From the cell containing the given text, extract its center point as [x, y] coordinate. 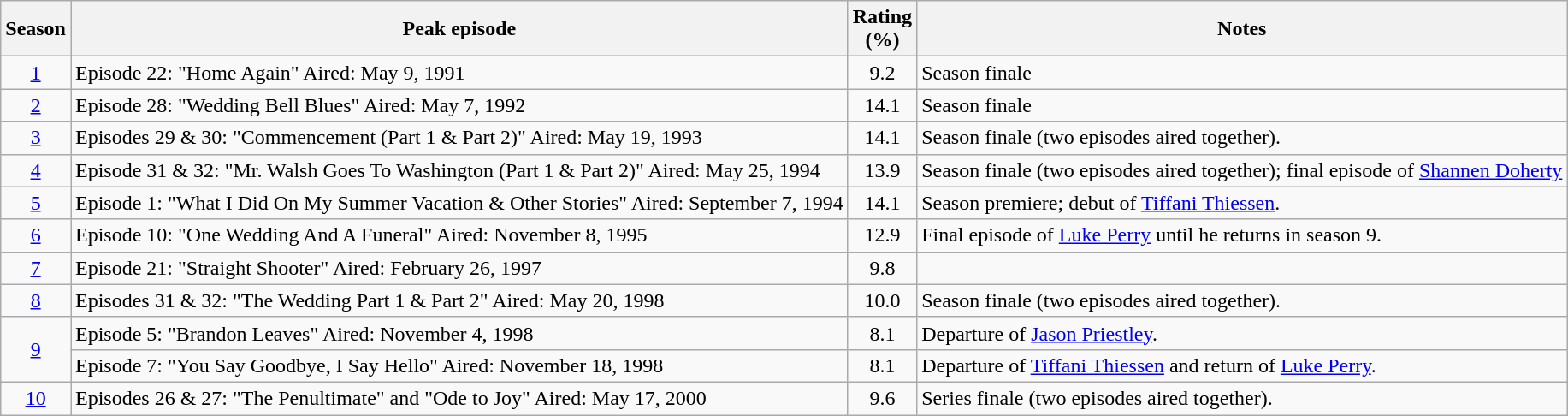
Season finale (two episodes aired together); final episode of Shannen Doherty [1242, 170]
13.9 [882, 170]
9.6 [882, 398]
Rating (%) [882, 29]
Series finale (two episodes aired together). [1242, 398]
Episode 31 & 32: "Mr. Walsh Goes To Washington (Part 1 & Part 2)" Aired: May 25, 1994 [459, 170]
Episode 10: "One Wedding And A Funeral" Aired: November 8, 1995 [459, 235]
Notes [1242, 29]
Episodes 29 & 30: "Commencement (Part 1 & Part 2)" Aired: May 19, 1993 [459, 138]
2 [36, 105]
4 [36, 170]
Episode 28: "Wedding Bell Blues" Aired: May 7, 1992 [459, 105]
6 [36, 235]
Episode 7: "You Say Goodbye, I Say Hello" Aired: November 18, 1998 [459, 365]
5 [36, 203]
3 [36, 138]
10.0 [882, 300]
Departure of Tiffani Thiessen and return of Luke Perry. [1242, 365]
Episode 22: "Home Again" Aired: May 9, 1991 [459, 73]
Episode 21: "Straight Shooter" Aired: February 26, 1997 [459, 268]
Episodes 31 & 32: "The Wedding Part 1 & Part 2" Aired: May 20, 1998 [459, 300]
Season premiere; debut of Tiffani Thiessen. [1242, 203]
Episode 5: "Brandon Leaves" Aired: November 4, 1998 [459, 333]
12.9 [882, 235]
Departure of Jason Priestley. [1242, 333]
Peak episode [459, 29]
Season [36, 29]
Episode 1: "What I Did On My Summer Vacation & Other Stories" Aired: September 7, 1994 [459, 203]
7 [36, 268]
Episodes 26 & 27: "The Penultimate" and "Ode to Joy" Aired: May 17, 2000 [459, 398]
1 [36, 73]
10 [36, 398]
9.8 [882, 268]
Final episode of Luke Perry until he returns in season 9. [1242, 235]
9 [36, 349]
8 [36, 300]
9.2 [882, 73]
